For the text-containing cell, return its midpoint in [X, Y] coordinate format. 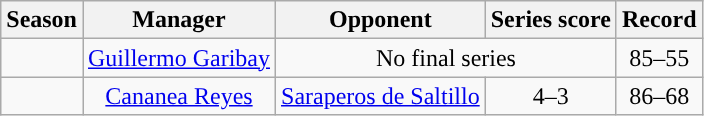
Saraperos de Saltillo [381, 96]
Series score [550, 20]
No final series [446, 58]
Guillermo Garibay [178, 58]
86–68 [659, 96]
Season [42, 20]
Opponent [381, 20]
85–55 [659, 58]
Cananea Reyes [178, 96]
Record [659, 20]
4–3 [550, 96]
Manager [178, 20]
